Capture the cell that displays the provided text and extract its (x, y) central coordinate. 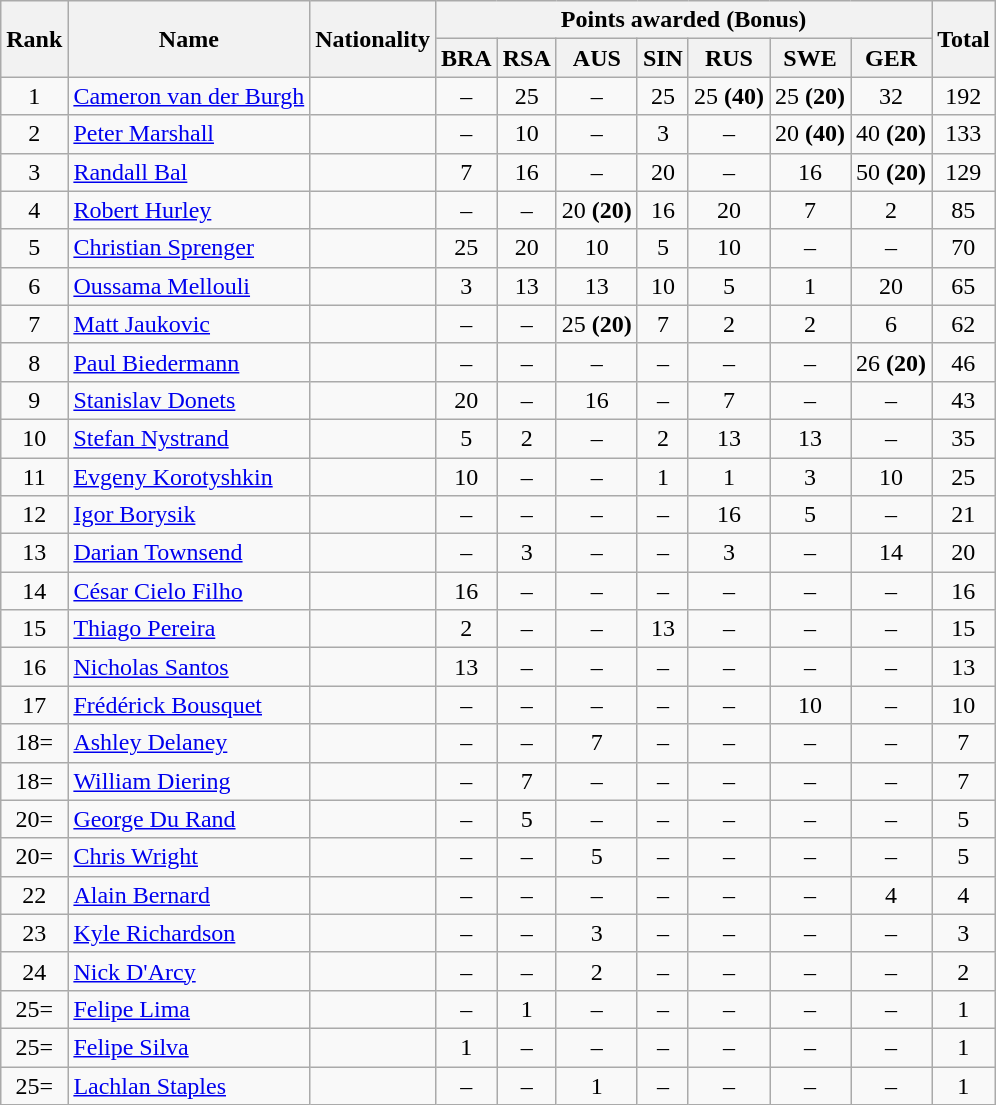
Nationality (373, 39)
Rank (34, 39)
Chris Wright (189, 857)
Points awarded (Bonus) (683, 20)
SIN (662, 58)
8 (34, 362)
192 (964, 96)
BRA (466, 58)
85 (964, 210)
Darian Townsend (189, 553)
11 (34, 477)
26 (20) (892, 362)
32 (892, 96)
Name (189, 39)
SWE (810, 58)
Stanislav Donets (189, 400)
20 (20) (596, 210)
62 (964, 324)
GER (892, 58)
Nicholas Santos (189, 667)
Frédérick Bousquet (189, 705)
50 (20) (892, 172)
César Cielo Filho (189, 591)
Igor Borysik (189, 515)
Stefan Nystrand (189, 438)
23 (34, 933)
RSA (526, 58)
129 (964, 172)
24 (34, 971)
Kyle Richardson (189, 933)
AUS (596, 58)
20 (40) (810, 134)
22 (34, 895)
46 (964, 362)
Total (964, 39)
Ashley Delaney (189, 743)
Felipe Lima (189, 1009)
William Diering (189, 781)
Alain Bernard (189, 895)
Peter Marshall (189, 134)
Thiago Pereira (189, 629)
70 (964, 248)
40 (20) (892, 134)
25 (40) (728, 96)
Robert Hurley (189, 210)
21 (964, 515)
Cameron van der Burgh (189, 96)
Nick D'Arcy (189, 971)
Lachlan Staples (189, 1085)
133 (964, 134)
Oussama Mellouli (189, 286)
Randall Bal (189, 172)
George Du Rand (189, 819)
9 (34, 400)
43 (964, 400)
Evgeny Korotyshkin (189, 477)
Paul Biedermann (189, 362)
35 (964, 438)
Christian Sprenger (189, 248)
RUS (728, 58)
12 (34, 515)
65 (964, 286)
Felipe Silva (189, 1047)
Matt Jaukovic (189, 324)
17 (34, 705)
